Return (x, y) of the center of cell containing provided text 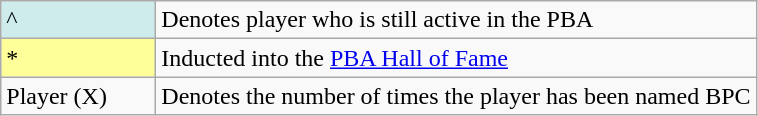
^ (78, 20)
Inducted into the PBA Hall of Fame (456, 58)
Denotes player who is still active in the PBA (456, 20)
* (78, 58)
Denotes the number of times the player has been named BPC (456, 96)
Player (X) (78, 96)
